Extract the (X, Y) coordinate from the center of the cell holding the provided text.  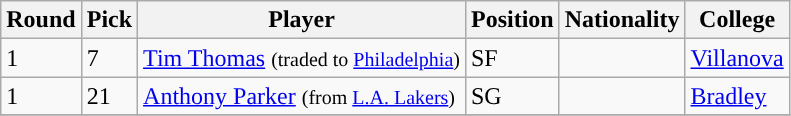
Player (302, 20)
Villanova (737, 58)
Position (512, 20)
SG (512, 96)
Tim Thomas (traded to Philadelphia) (302, 58)
SF (512, 58)
21 (109, 96)
Anthony Parker (from L.A. Lakers) (302, 96)
College (737, 20)
7 (109, 58)
Pick (109, 20)
Round (41, 20)
Nationality (622, 20)
Bradley (737, 96)
